From the cell containing the given text, extract its center point as (X, Y) coordinate. 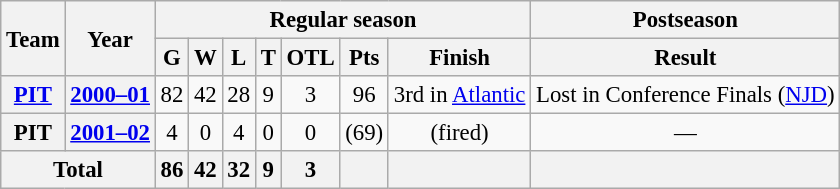
Postseason (686, 20)
96 (364, 95)
32 (238, 170)
3rd in Atlantic (459, 95)
OTL (310, 58)
2001–02 (110, 133)
Year (110, 38)
L (238, 58)
T (268, 58)
W (206, 58)
Finish (459, 58)
28 (238, 95)
G (172, 58)
Regular season (342, 20)
82 (172, 95)
Result (686, 58)
— (686, 133)
(69) (364, 133)
86 (172, 170)
(fired) (459, 133)
Team (33, 38)
Pts (364, 58)
Lost in Conference Finals (NJD) (686, 95)
2000–01 (110, 95)
Total (78, 170)
